Return the (x, y) coordinate for the center point of the cell that contains the specified text.  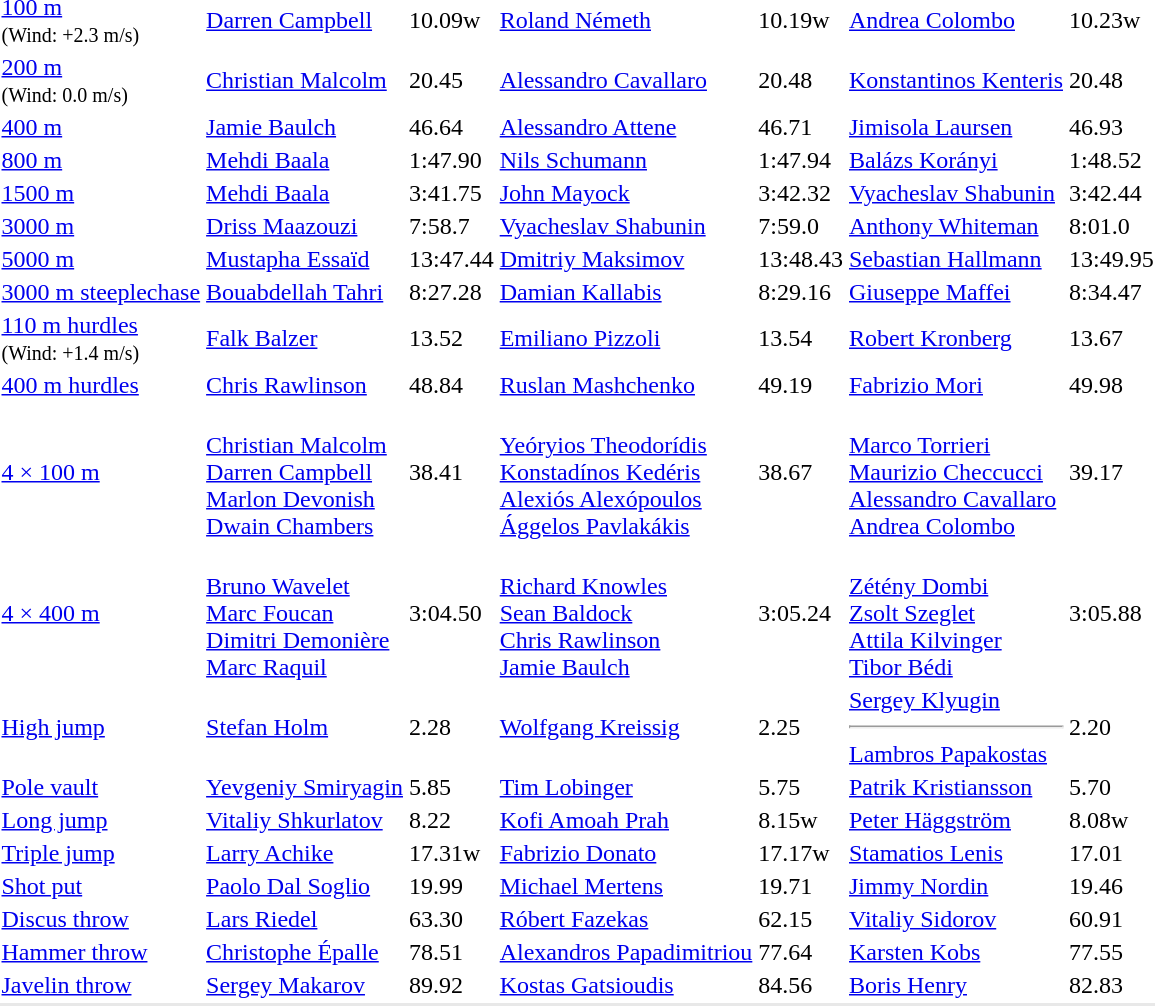
Pole vault (101, 787)
2.20 (1111, 727)
High jump (101, 727)
17.17w (801, 853)
800 m (101, 160)
84.56 (801, 985)
3:05.24 (801, 613)
Christian Malcolm (305, 80)
Sergey Makarov (305, 985)
200 m(Wind: 0.0 m/s) (101, 80)
1:48.52 (1111, 160)
8.15w (801, 820)
Peter Häggström (956, 820)
Long jump (101, 820)
3:42.44 (1111, 193)
49.19 (801, 385)
Paolo Dal Soglio (305, 886)
Jamie Baulch (305, 127)
3:04.50 (452, 613)
1500 m (101, 193)
39.17 (1111, 472)
60.91 (1111, 919)
Bouabdellah Tahri (305, 292)
Christian MalcolmDarren CampbellMarlon DevonishDwain Chambers (305, 472)
Sergey KlyuginLambros Papakostas (956, 727)
Zétény DombiZsolt SzegletAttila KilvingerTibor Bédi (956, 613)
8:27.28 (452, 292)
Patrik Kristiansson (956, 787)
Marco TorrieriMaurizio CheccucciAlessandro CavallaroAndrea Colombo (956, 472)
Alessandro Attene (626, 127)
Triple jump (101, 853)
17.31w (452, 853)
8.22 (452, 820)
1:47.94 (801, 160)
17.01 (1111, 853)
3000 m (101, 226)
13.54 (801, 338)
Discus throw (101, 919)
Balázs Korányi (956, 160)
Dmitriy Maksimov (626, 259)
Driss Maazouzi (305, 226)
2.25 (801, 727)
63.30 (452, 919)
48.84 (452, 385)
Lars Riedel (305, 919)
49.98 (1111, 385)
7:58.7 (452, 226)
Chris Rawlinson (305, 385)
Hammer throw (101, 952)
77.55 (1111, 952)
Nils Schumann (626, 160)
Boris Henry (956, 985)
Damian Kallabis (626, 292)
Róbert Fazekas (626, 919)
Shot put (101, 886)
Fabrizio Mori (956, 385)
Vitaliy Shkurlatov (305, 820)
89.92 (452, 985)
7:59.0 (801, 226)
13:47.44 (452, 259)
5.85 (452, 787)
Christophe Épalle (305, 952)
77.64 (801, 952)
Kofi Amoah Prah (626, 820)
5.75 (801, 787)
400 m (101, 127)
Richard KnowlesSean BaldockChris RawlinsonJamie Baulch (626, 613)
46.93 (1111, 127)
Karsten Kobs (956, 952)
Javelin throw (101, 985)
Stamatios Lenis (956, 853)
John Mayock (626, 193)
Anthony Whiteman (956, 226)
Robert Kronberg (956, 338)
Sebastian Hallmann (956, 259)
Yevgeniy Smiryagin (305, 787)
400 m hurdles (101, 385)
Wolfgang Kreissig (626, 727)
Tim Lobinger (626, 787)
8:01.0 (1111, 226)
2.28 (452, 727)
Vitaliy Sidorov (956, 919)
Kostas Gatsioudis (626, 985)
5000 m (101, 259)
3:41.75 (452, 193)
Alexandros Papadimitriou (626, 952)
4 × 400 m (101, 613)
38.67 (801, 472)
Giuseppe Maffei (956, 292)
3:42.32 (801, 193)
38.41 (452, 472)
Fabrizio Donato (626, 853)
13.67 (1111, 338)
Ruslan Mashchenko (626, 385)
110 m hurdles(Wind: +1.4 m/s) (101, 338)
Larry Achike (305, 853)
Yeóryios TheodorídisKonstadínos KedérisAlexiós AlexópoulosÁggelos Pavlakákis (626, 472)
8:29.16 (801, 292)
8.08w (1111, 820)
3000 m steeplechase (101, 292)
Konstantinos Kenteris (956, 80)
62.15 (801, 919)
Bruno WaveletMarc FoucanDimitri DemonièreMarc Raquil (305, 613)
Jimmy Nordin (956, 886)
46.64 (452, 127)
Emiliano Pizzoli (626, 338)
8:34.47 (1111, 292)
46.71 (801, 127)
19.71 (801, 886)
Falk Balzer (305, 338)
Michael Mertens (626, 886)
1:47.90 (452, 160)
5.70 (1111, 787)
3:05.88 (1111, 613)
82.83 (1111, 985)
Mustapha Essaïd (305, 259)
Alessandro Cavallaro (626, 80)
78.51 (452, 952)
4 × 100 m (101, 472)
20.45 (452, 80)
Stefan Holm (305, 727)
19.46 (1111, 886)
19.99 (452, 886)
13:49.95 (1111, 259)
Jimisola Laursen (956, 127)
13:48.43 (801, 259)
13.52 (452, 338)
